Search for the cell housing the specified text and yield its [x, y] center coordinate. 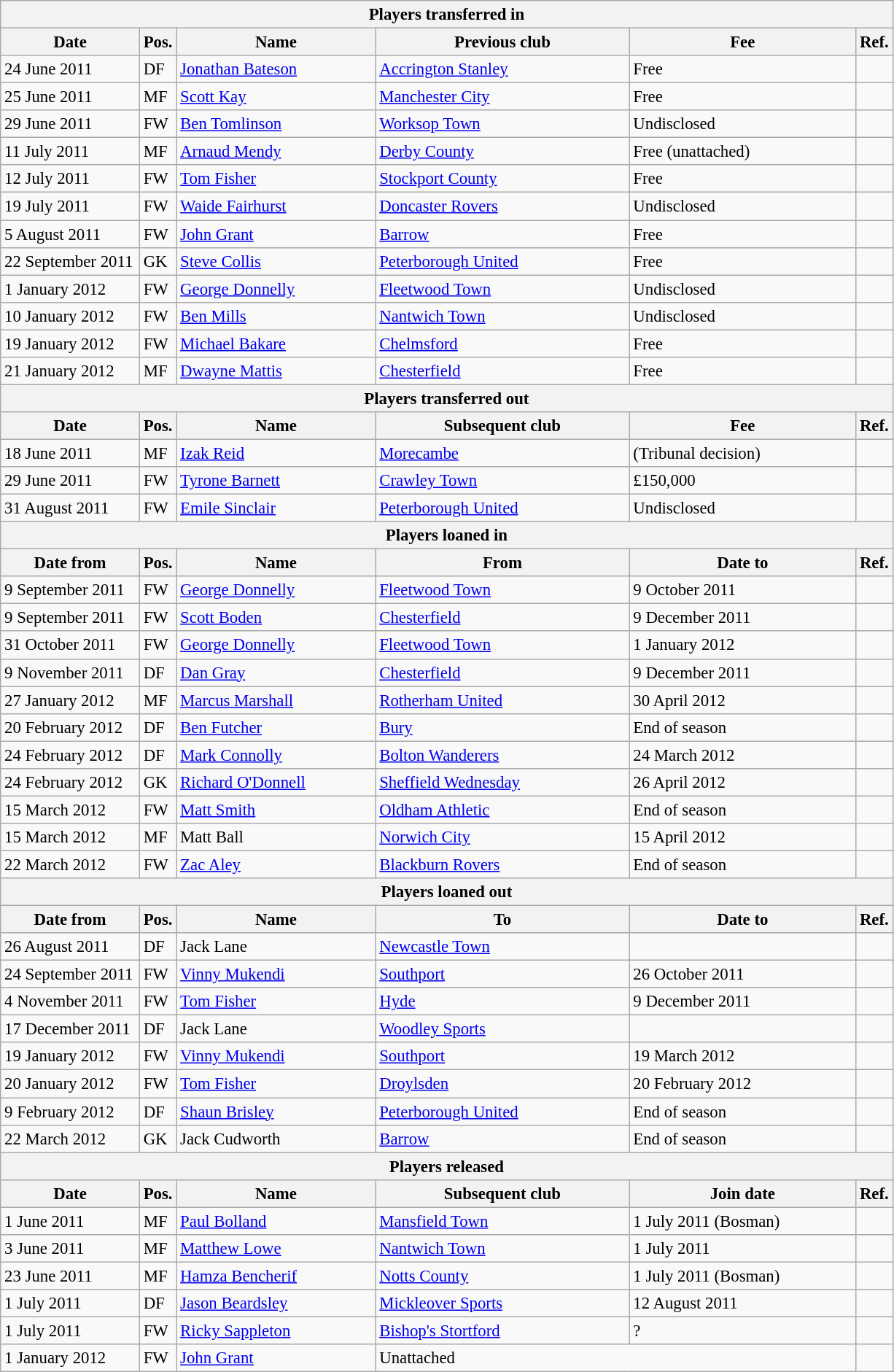
Ricky Sappleton [276, 1330]
Shaun Brisley [276, 1112]
10 January 2012 [70, 316]
Waide Fairhurst [276, 206]
To [502, 920]
Newcastle Town [502, 947]
Derby County [502, 152]
Crawley Town [502, 481]
Emile Sinclair [276, 508]
5 August 2011 [70, 234]
Ben Futcher [276, 727]
24 March 2012 [742, 755]
Arnaud Mendy [276, 152]
Unattached [615, 1358]
30 April 2012 [742, 700]
31 October 2011 [70, 646]
9 November 2011 [70, 673]
Steve Collis [276, 261]
Ben Tomlinson [276, 124]
Jason Beardsley [276, 1303]
Jonathan Bateson [276, 69]
9 October 2011 [742, 590]
Hyde [502, 1001]
Paul Bolland [276, 1221]
Notts County [502, 1276]
Marcus Marshall [276, 700]
Hamza Bencherif [276, 1276]
? [742, 1330]
Woodley Sports [502, 1029]
Bolton Wanderers [502, 755]
Manchester City [502, 97]
Players loaned out [446, 892]
19 March 2012 [742, 1057]
27 January 2012 [70, 700]
20 January 2012 [70, 1084]
Matt Ball [276, 837]
Jack Cudworth [276, 1139]
Doncaster Rovers [502, 206]
17 December 2011 [70, 1029]
9 February 2012 [70, 1112]
Players loaned in [446, 535]
15 April 2012 [742, 837]
Blackburn Rovers [502, 864]
25 June 2011 [70, 97]
£150,000 [742, 481]
Bury [502, 727]
Matthew Lowe [276, 1249]
19 July 2011 [70, 206]
23 June 2011 [70, 1276]
Izak Reid [276, 453]
11 July 2011 [70, 152]
Accrington Stanley [502, 69]
Scott Boden [276, 618]
Chelmsford [502, 344]
Bishop's Stortford [502, 1330]
Stockport County [502, 179]
24 September 2011 [70, 974]
Scott Kay [276, 97]
Dan Gray [276, 673]
Mickleover Sports [502, 1303]
21 January 2012 [70, 371]
Richard O'Donnell [276, 783]
26 August 2011 [70, 947]
Norwich City [502, 837]
Zac Aley [276, 864]
Matt Smith [276, 810]
4 November 2011 [70, 1001]
18 June 2011 [70, 453]
Join date [742, 1193]
Previous club [502, 42]
26 October 2011 [742, 974]
Free (unattached) [742, 152]
24 June 2011 [70, 69]
Sheffield Wednesday [502, 783]
Rotherham United [502, 700]
Worksop Town [502, 124]
(Tribunal decision) [742, 453]
Ben Mills [276, 316]
3 June 2011 [70, 1249]
Players released [446, 1166]
22 September 2011 [70, 261]
12 July 2011 [70, 179]
31 August 2011 [70, 508]
Dwayne Mattis [276, 371]
Mansfield Town [502, 1221]
Players transferred in [446, 15]
12 August 2011 [742, 1303]
Oldham Athletic [502, 810]
Droylsden [502, 1084]
1 June 2011 [70, 1221]
Players transferred out [446, 398]
From [502, 563]
Michael Bakare [276, 344]
Tyrone Barnett [276, 481]
Mark Connolly [276, 755]
Morecambe [502, 453]
26 April 2012 [742, 783]
